Pinpoint the cell where the given text exists, returning its [X, Y] midpoint coordinate. 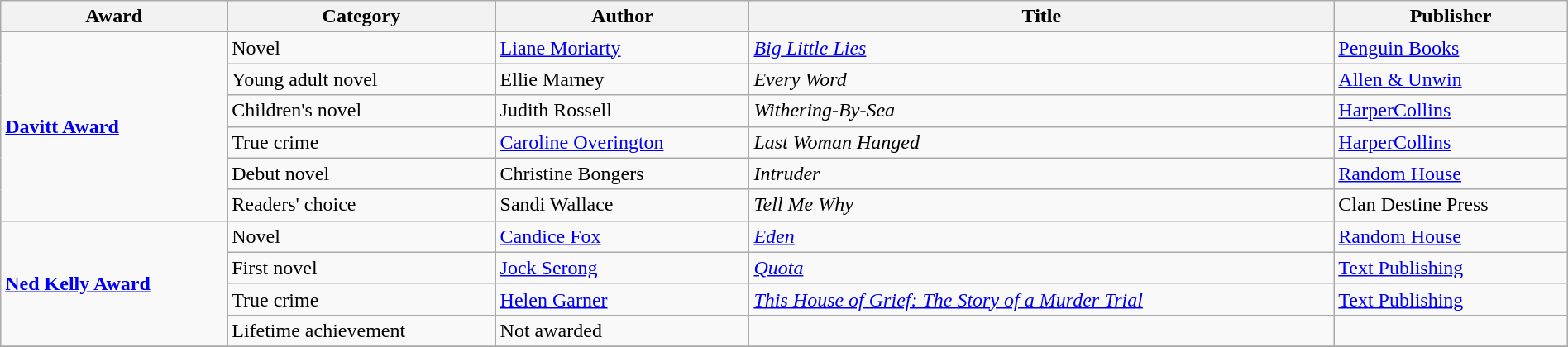
Author [622, 17]
First novel [361, 268]
Quota [1042, 268]
Big Little Lies [1042, 48]
Clan Destine Press [1451, 205]
Allen & Unwin [1451, 79]
Ned Kelly Award [114, 283]
Judith Rossell [622, 111]
Intruder [1042, 173]
Liane Moriarty [622, 48]
Eden [1042, 236]
Davitt Award [114, 126]
Publisher [1451, 17]
Lifetime achievement [361, 330]
Sandi Wallace [622, 205]
Ellie Marney [622, 79]
Penguin Books [1451, 48]
Christine Bongers [622, 173]
This House of Grief: The Story of a Murder Trial [1042, 299]
Every Word [1042, 79]
Award [114, 17]
Not awarded [622, 330]
Caroline Overington [622, 142]
Last Woman Hanged [1042, 142]
Candice Fox [622, 236]
Children's novel [361, 111]
Debut novel [361, 173]
Tell Me Why [1042, 205]
Category [361, 17]
Title [1042, 17]
Readers' choice [361, 205]
Withering-By-Sea [1042, 111]
Helen Garner [622, 299]
Jock Serong [622, 268]
Young adult novel [361, 79]
